Find where the given text appears and provide that cell's center as [x, y] coordinate. 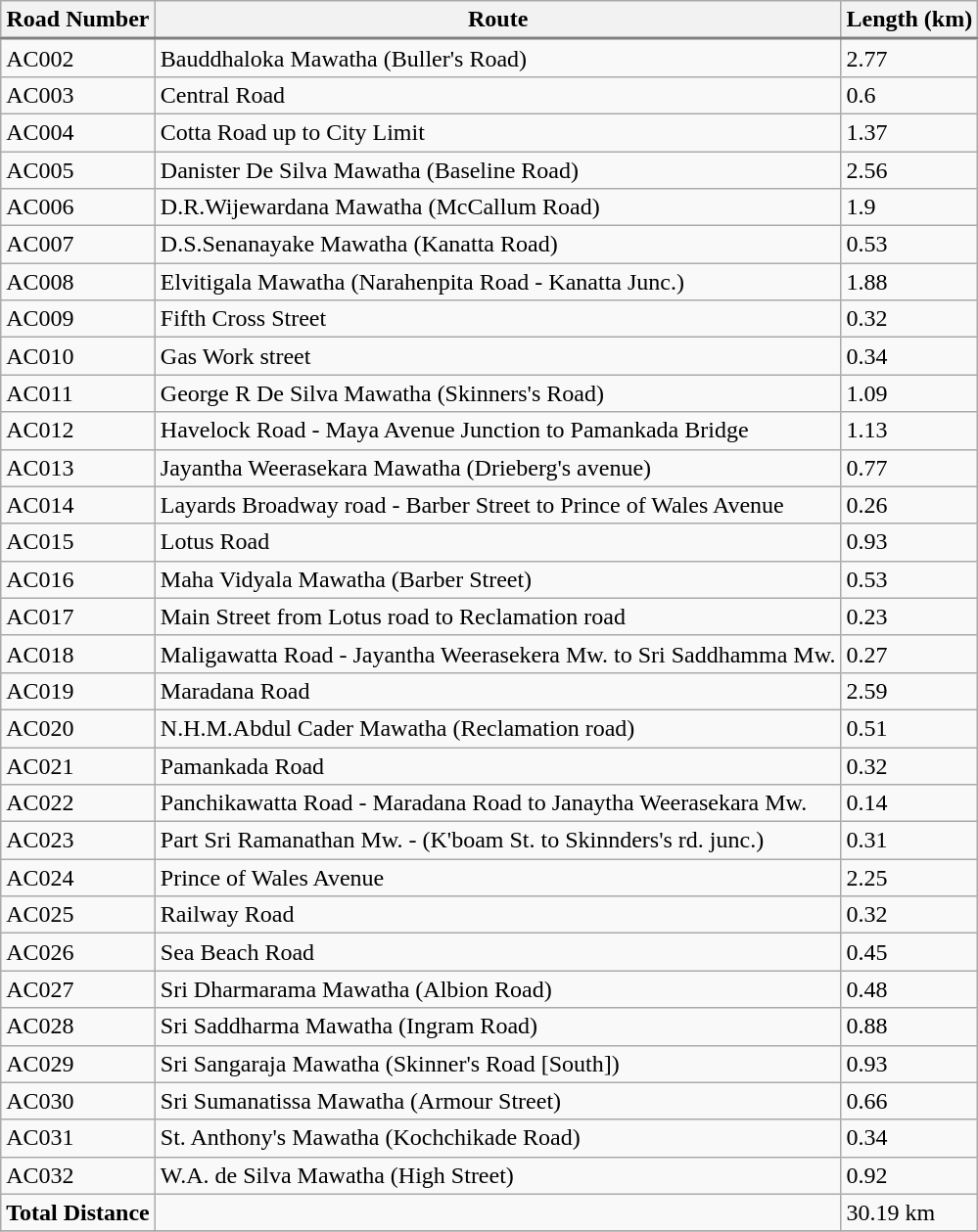
AC004 [78, 132]
Gas Work street [497, 356]
AC024 [78, 878]
AC026 [78, 952]
0.88 [909, 1027]
Sri Sangaraja Mawatha (Skinner's Road [South]) [497, 1064]
Layards Broadway road - Barber Street to Prince of Wales Avenue [497, 505]
Maradana Road [497, 691]
Railway Road [497, 915]
0.77 [909, 468]
W.A. de Silva Mawatha (High Street) [497, 1175]
Elvitigala Mawatha (Narahenpita Road - Kanatta Junc.) [497, 282]
AC012 [78, 431]
AC006 [78, 207]
AC005 [78, 169]
AC003 [78, 95]
AC011 [78, 393]
AC028 [78, 1027]
AC029 [78, 1064]
Part Sri Ramanathan Mw. - (K'boam St. to Skinnders's rd. junc.) [497, 841]
N.H.M.Abdul Cader Mawatha (Reclamation road) [497, 728]
D.S.Senanayake Mawatha (Kanatta Road) [497, 245]
AC031 [78, 1138]
0.66 [909, 1101]
Jayantha Weerasekara Mawatha (Drieberg's avenue) [497, 468]
AC019 [78, 691]
1.37 [909, 132]
AC009 [78, 319]
Panchikawatta Road - Maradana Road to Janaytha Weerasekara Mw. [497, 803]
Sri Saddharma Mawatha (Ingram Road) [497, 1027]
AC030 [78, 1101]
0.48 [909, 989]
AC017 [78, 616]
Sri Dharmarama Mawatha (Albion Road) [497, 989]
2.77 [909, 59]
Central Road [497, 95]
1.88 [909, 282]
30.19 km [909, 1212]
AC013 [78, 468]
Prince of Wales Avenue [497, 878]
Pamankada Road [497, 766]
AC014 [78, 505]
Havelock Road - Maya Avenue Junction to Pamankada Bridge [497, 431]
AC018 [78, 654]
0.26 [909, 505]
1.9 [909, 207]
AC027 [78, 989]
Danister De Silva Mawatha (Baseline Road) [497, 169]
AC021 [78, 766]
AC010 [78, 356]
Bauddhaloka Mawatha (Buller's Road) [497, 59]
AC015 [78, 542]
Cotta Road up to City Limit [497, 132]
2.56 [909, 169]
2.59 [909, 691]
AC007 [78, 245]
0.31 [909, 841]
AC032 [78, 1175]
Lotus Road [497, 542]
AC025 [78, 915]
AC023 [78, 841]
Sri Sumanatissa Mawatha (Armour Street) [497, 1101]
1.13 [909, 431]
AC008 [78, 282]
George R De Silva Mawatha (Skinners's Road) [497, 393]
Fifth Cross Street [497, 319]
2.25 [909, 878]
Length (km) [909, 20]
AC016 [78, 579]
Maha Vidyala Mawatha (Barber Street) [497, 579]
St. Anthony's Mawatha (Kochchikade Road) [497, 1138]
D.R.Wijewardana Mawatha (McCallum Road) [497, 207]
0.51 [909, 728]
1.09 [909, 393]
AC020 [78, 728]
Main Street from Lotus road to Reclamation road [497, 616]
Route [497, 20]
Total Distance [78, 1212]
0.45 [909, 952]
0.27 [909, 654]
0.92 [909, 1175]
AC022 [78, 803]
0.14 [909, 803]
0.23 [909, 616]
Sea Beach Road [497, 952]
AC002 [78, 59]
Maligawatta Road - Jayantha Weerasekera Mw. to Sri Saddhamma Mw. [497, 654]
Road Number [78, 20]
0.6 [909, 95]
